Search for the cell housing the specified text and yield its (x, y) center coordinate. 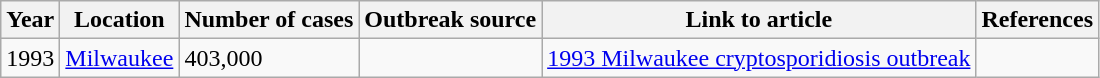
403,000 (269, 58)
Link to article (759, 20)
Year (30, 20)
Location (120, 20)
Outbreak source (450, 20)
References (1038, 20)
Number of cases (269, 20)
1993 (30, 58)
1993 Milwaukee cryptosporidiosis outbreak (759, 58)
Milwaukee (120, 58)
